Find where the given text appears and provide that cell's center as (X, Y) coordinate. 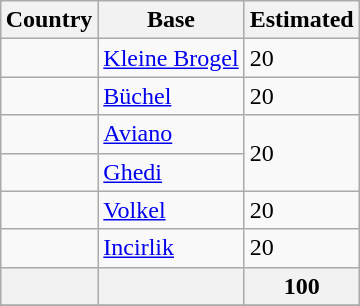
Büchel (171, 96)
Ghedi (171, 172)
100 (302, 286)
Incirlik (171, 248)
Aviano (171, 134)
Country (49, 20)
Estimated (302, 20)
Volkel (171, 210)
Kleine Brogel (171, 58)
Base (171, 20)
